From the cell containing the given text, extract its center point as [x, y] coordinate. 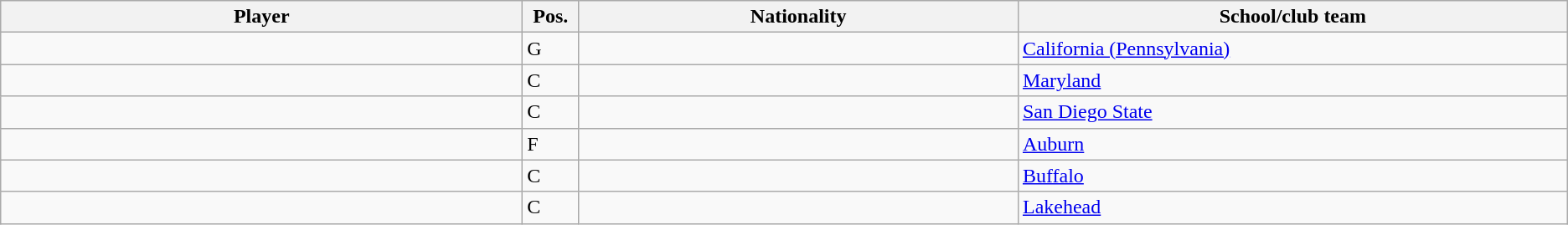
San Diego State [1292, 112]
Pos. [551, 17]
Lakehead [1292, 207]
Maryland [1292, 80]
School/club team [1292, 17]
Auburn [1292, 144]
Nationality [799, 17]
California (Pennsylvania) [1292, 49]
F [551, 144]
G [551, 49]
Player [261, 17]
Buffalo [1292, 176]
